Scan for the cell matching the given text and deliver its [x, y] coordinate at center. 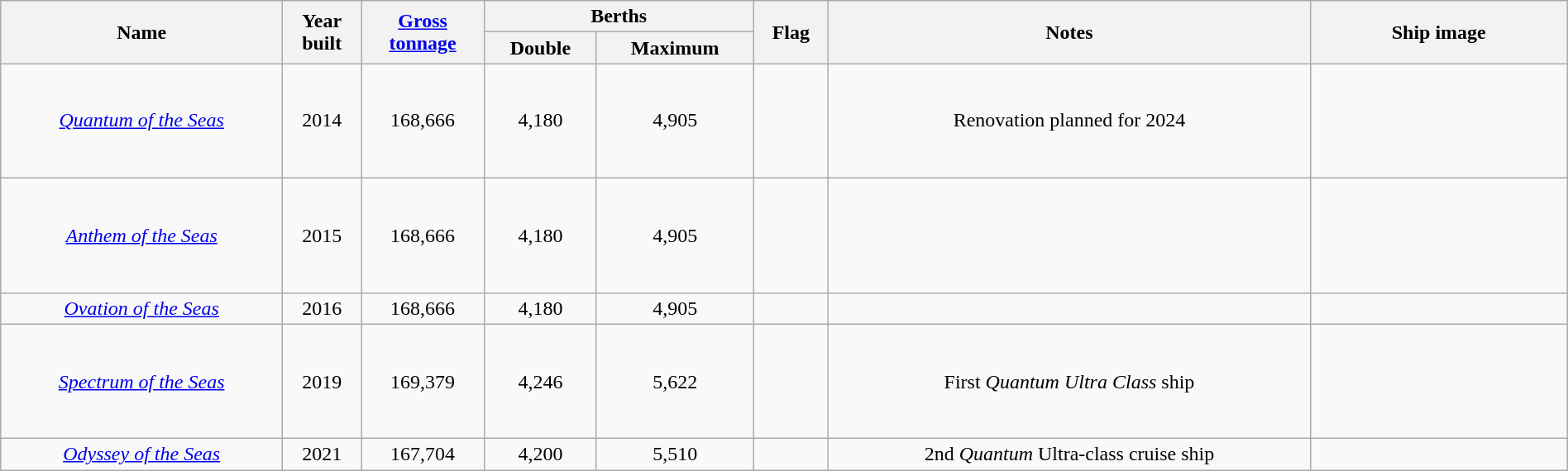
Ship image [1439, 32]
First Quantum Ultra Class ship [1069, 382]
2019 [323, 382]
4,246 [540, 382]
5,510 [675, 454]
2016 [323, 308]
169,379 [423, 382]
Maximum [675, 48]
2021 [323, 454]
Anthem of the Seas [142, 235]
Quantum of the Seas [142, 121]
Odyssey of the Seas [142, 454]
Double [540, 48]
167,704 [423, 454]
Yearbuilt [323, 32]
Flag [791, 32]
Notes [1069, 32]
Name [142, 32]
2nd Quantum Ultra-class cruise ship [1069, 454]
Grosstonnage [423, 32]
Spectrum of the Seas [142, 382]
4,200 [540, 454]
2015 [323, 235]
2014 [323, 121]
Ovation of the Seas [142, 308]
Renovation planned for 2024 [1069, 121]
5,622 [675, 382]
Berths [619, 17]
